Return [x, y] of the center of cell containing provided text 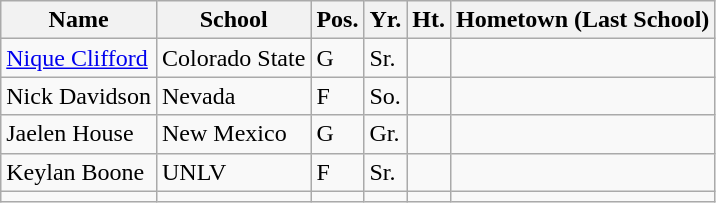
Ht. [429, 20]
Nevada [233, 96]
So. [386, 96]
New Mexico [233, 134]
School [233, 20]
Hometown (Last School) [582, 20]
Pos. [338, 20]
Keylan Boone [79, 172]
Colorado State [233, 58]
Nick Davidson [79, 96]
Gr. [386, 134]
Jaelen House [79, 134]
Yr. [386, 20]
Name [79, 20]
UNLV [233, 172]
Nique Clifford [79, 58]
